Extract the [X, Y] coordinate from the center of the cell holding the provided text.  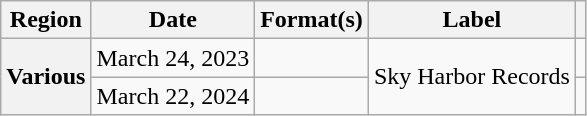
Various [46, 77]
March 22, 2024 [173, 96]
Sky Harbor Records [472, 77]
Format(s) [312, 20]
Region [46, 20]
March 24, 2023 [173, 58]
Date [173, 20]
Label [472, 20]
